Extract the [x, y] coordinate from the center of the cell holding the provided text.  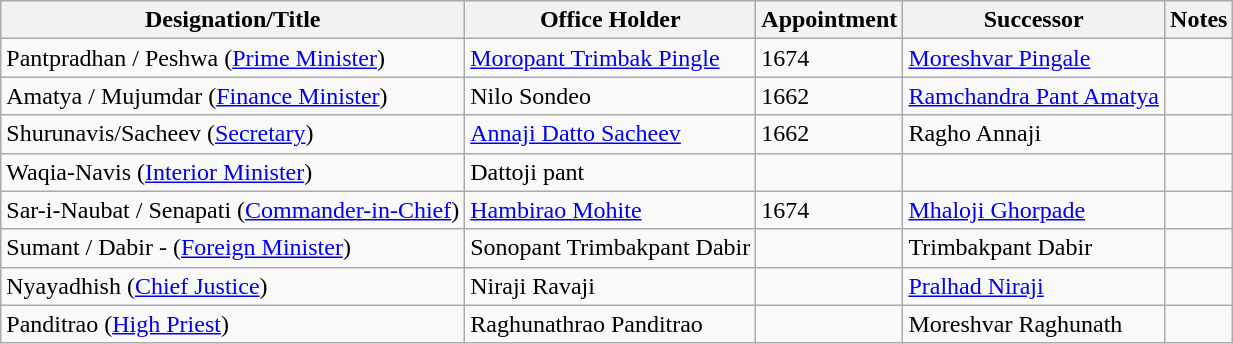
Sumant / Dabir - (Foreign Minister) [233, 248]
Designation/Title [233, 20]
Nyayadhish (Chief Justice) [233, 286]
Amatya / Mujumdar (Finance Minister) [233, 96]
Raghunathrao Panditrao [610, 324]
Appointment [830, 20]
Sar-i-Naubat / Senapati (Commander-in-Chief) [233, 210]
Annaji Datto Sacheev [610, 134]
Waqia-Navis (Interior Minister) [233, 172]
Nilo Sondeo [610, 96]
Ragho Annaji [1034, 134]
Ramchandra Pant Amatya [1034, 96]
Moropant Trimbak Pingle [610, 58]
Niraji Ravaji [610, 286]
Dattoji pant [610, 172]
Mhaloji Ghorpade [1034, 210]
Sonopant Trimbakpant Dabir [610, 248]
Moreshvar Pingale [1034, 58]
Trimbakpant Dabir [1034, 248]
Notes [1199, 20]
Hambirao Mohite [610, 210]
Moreshvar Raghunath [1034, 324]
Office Holder [610, 20]
Panditrao (High Priest) [233, 324]
Pralhad Niraji [1034, 286]
Successor [1034, 20]
Pantpradhan / Peshwa (Prime Minister) [233, 58]
Shurunavis/Sacheev (Secretary) [233, 134]
